Extract the (X, Y) coordinate from the center of the cell holding the provided text.  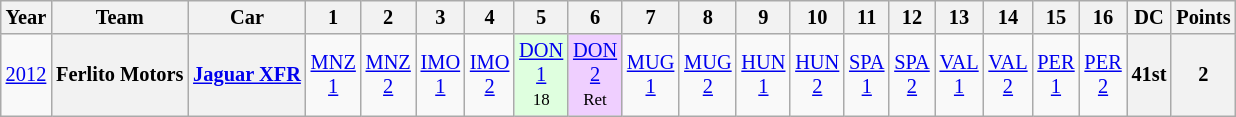
8 (708, 17)
DON118 (541, 75)
41st (1150, 75)
MUG2 (708, 75)
VAL2 (1008, 75)
PER1 (1056, 75)
VAL1 (960, 75)
IMO2 (490, 75)
13 (960, 17)
14 (1008, 17)
5 (541, 17)
Year (26, 17)
3 (440, 17)
4 (490, 17)
1 (334, 17)
2012 (26, 75)
16 (1104, 17)
MUG1 (650, 75)
6 (595, 17)
7 (650, 17)
SPA1 (866, 75)
DC (1150, 17)
Ferlito Motors (120, 75)
HUN1 (763, 75)
15 (1056, 17)
Team (120, 17)
Car (246, 17)
MNZ1 (334, 75)
MNZ2 (388, 75)
HUN2 (817, 75)
DON2Ret (595, 75)
SPA2 (912, 75)
10 (817, 17)
11 (866, 17)
PER2 (1104, 75)
12 (912, 17)
IMO1 (440, 75)
Points (1203, 17)
Jaguar XFR (246, 75)
9 (763, 17)
